Locate the cell with the specified text and output its (x, y) center coordinate. 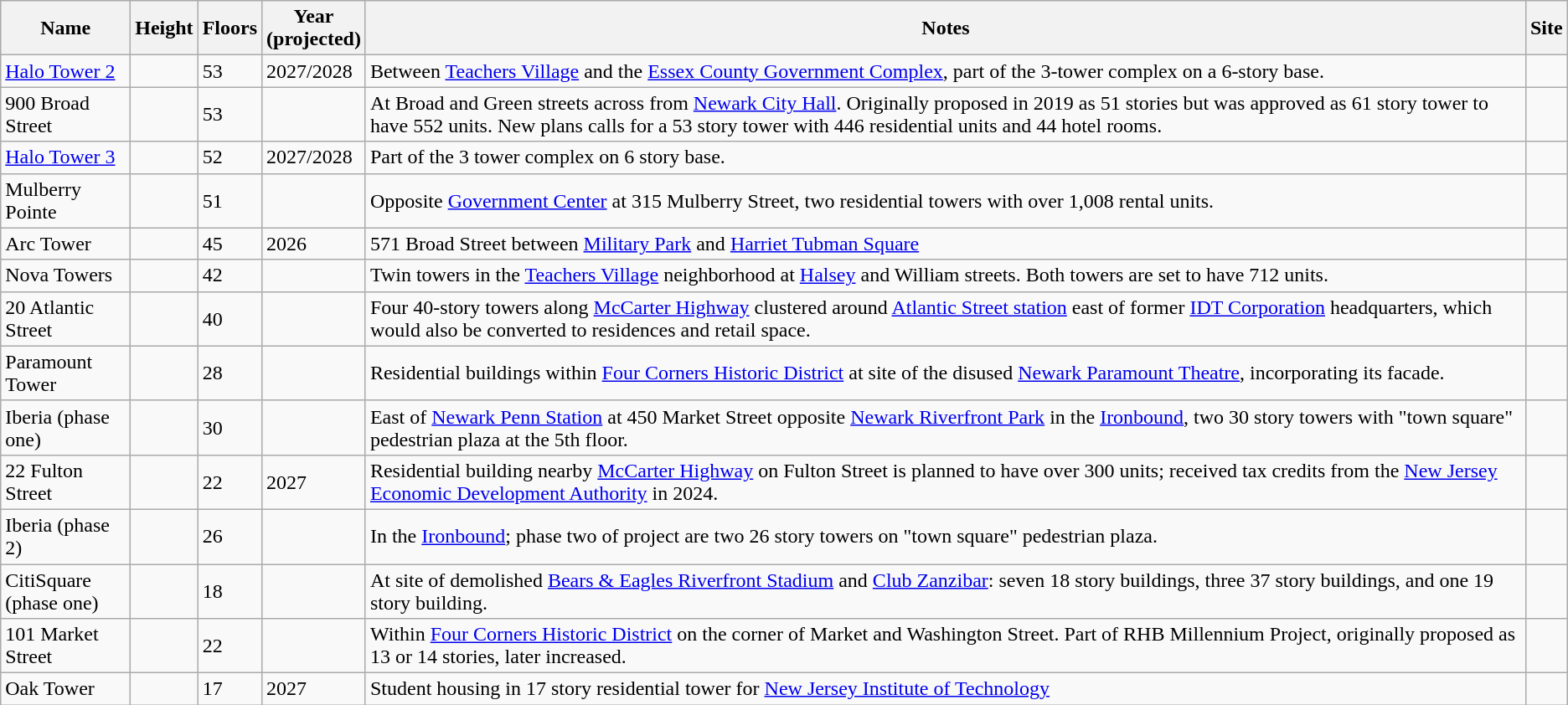
30 (230, 427)
28 (230, 373)
Oak Tower (65, 689)
22 Fulton Street (65, 482)
Year(projected) (314, 28)
20 Atlantic Street (65, 318)
Height (164, 28)
2026 (314, 244)
Halo Tower 3 (65, 157)
CitiSquare(phase one) (65, 591)
Part of the 3 tower complex on 6 story base. (945, 157)
Site (1546, 28)
40 (230, 318)
Arc Tower (65, 244)
Residential buildings within Four Corners Historic District at site of the disused Newark Paramount Theatre, incorporating its facade. (945, 373)
101 Market Street (65, 646)
Paramount Tower (65, 373)
Iberia (phase 2) (65, 536)
900 Broad Street (65, 114)
Iberia (phase one) (65, 427)
Name (65, 28)
Student housing in 17 story residential tower for New Jersey Institute of Technology (945, 689)
26 (230, 536)
17 (230, 689)
571 Broad Street between Military Park and Harriet Tubman Square (945, 244)
18 (230, 591)
Notes (945, 28)
Twin towers in the Teachers Village neighborhood at Halsey and William streets. Both towers are set to have 712 units. (945, 275)
Opposite Government Center at 315 Mulberry Street, two residential towers with over 1,008 rental units. (945, 201)
In the Ironbound; phase two of project are two 26 story towers on "town square" pedestrian plaza. (945, 536)
Nova Towers (65, 275)
42 (230, 275)
45 (230, 244)
Halo Tower 2 (65, 71)
Mulberry Pointe (65, 201)
Between Teachers Village and the Essex County Government Complex, part of the 3-tower complex on a 6-story base. (945, 71)
51 (230, 201)
52 (230, 157)
Floors (230, 28)
